Locate the cell with the specified text and output its [x, y] center coordinate. 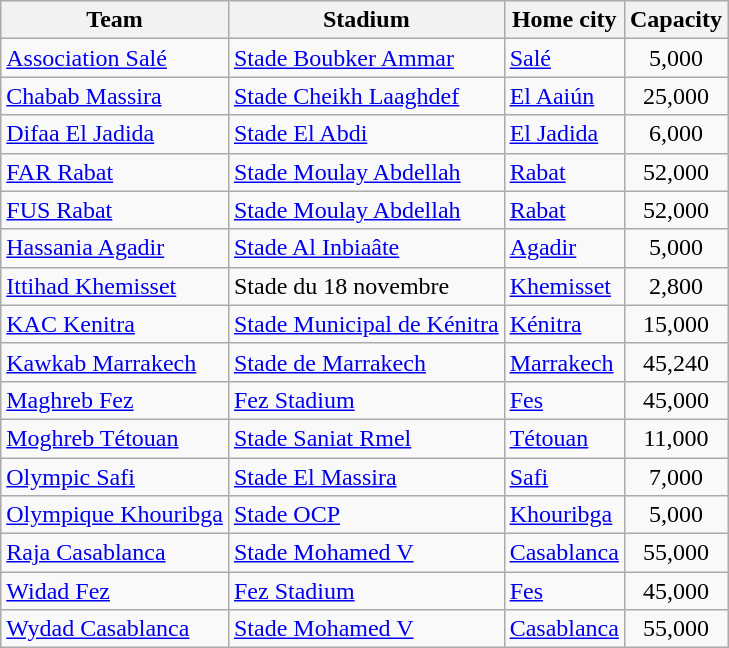
El Jadida [564, 134]
El Aaiún [564, 96]
6,000 [676, 134]
Wydad Casablanca [115, 629]
Hassania Agadir [115, 248]
2,800 [676, 286]
Agadir [564, 248]
KAC Kenitra [115, 324]
Stade Al Inbiaâte [366, 248]
Kénitra [564, 324]
Olympique Khouribga [115, 515]
Khemisset [564, 286]
Khouribga [564, 515]
Difaa El Jadida [115, 134]
Capacity [676, 20]
7,000 [676, 477]
FUS Rabat [115, 210]
Widad Fez [115, 591]
Stade Boubker Ammar [366, 58]
Marrakech [564, 362]
Team [115, 20]
11,000 [676, 438]
Maghreb Fez [115, 400]
Stade Municipal de Kénitra [366, 324]
Stade El Abdi [366, 134]
25,000 [676, 96]
Stade de Marrakech [366, 362]
Home city [564, 20]
Stade El Massira [366, 477]
Olympic Safi [115, 477]
Stade Saniat Rmel [366, 438]
Salé [564, 58]
Tétouan [564, 438]
Moghreb Tétouan [115, 438]
15,000 [676, 324]
Stade Cheikh Laaghdef [366, 96]
FAR Rabat [115, 172]
Stade du 18 novembre [366, 286]
Raja Casablanca [115, 553]
Association Salé [115, 58]
Ittihad Khemisset [115, 286]
Kawkab Marrakech [115, 362]
Safi [564, 477]
45,240 [676, 362]
Stade OCP [366, 515]
Stadium [366, 20]
Chabab Massira [115, 96]
